Extract the (x, y) coordinate from the center of the cell holding the provided text.  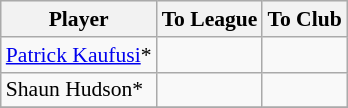
Patrick Kaufusi* (79, 55)
To Club (304, 19)
Player (79, 19)
Shaun Hudson* (79, 90)
To League (210, 19)
